Extract the (X, Y) coordinate from the center of the cell holding the provided text.  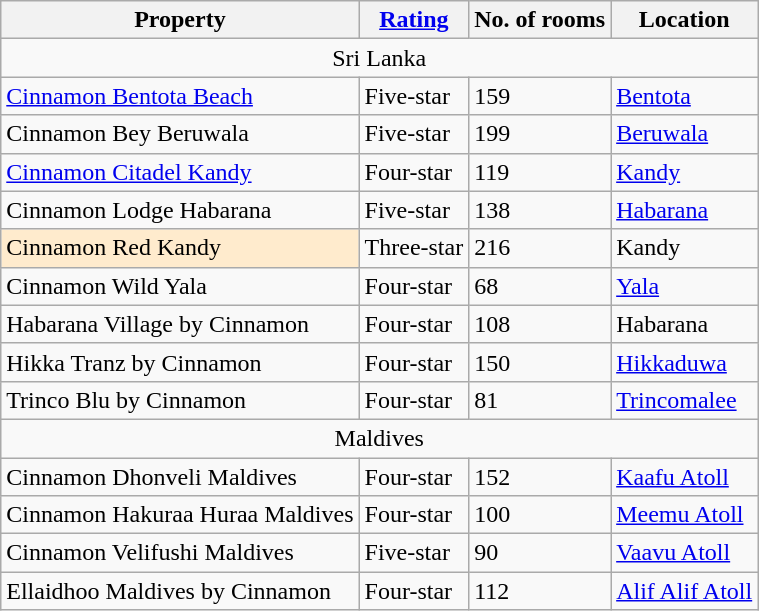
Bentota (684, 96)
Hikka Tranz by Cinnamon (180, 362)
159 (540, 96)
68 (540, 286)
90 (540, 553)
No. of rooms (540, 20)
138 (540, 210)
Hikkaduwa (684, 362)
Cinnamon Hakuraa Huraa Maldives (180, 515)
Vaavu Atoll (684, 553)
Cinnamon Dhonveli Maldives (180, 477)
Maldives (380, 438)
Location (684, 20)
Cinnamon Bey Beruwala (180, 134)
Cinnamon Bentota Beach (180, 96)
Property (180, 20)
Habarana Village by Cinnamon (180, 324)
108 (540, 324)
Beruwala (684, 134)
216 (540, 248)
199 (540, 134)
112 (540, 591)
81 (540, 400)
Ellaidhoo Maldives by Cinnamon (180, 591)
Alif Alif Atoll (684, 591)
Cinnamon Wild Yala (180, 286)
Cinnamon Velifushi Maldives (180, 553)
Kaafu Atoll (684, 477)
Yala (684, 286)
Sri Lanka (380, 58)
Three-star (414, 248)
Trinco Blu by Cinnamon (180, 400)
Trincomalee (684, 400)
Cinnamon Red Kandy (180, 248)
152 (540, 477)
119 (540, 172)
150 (540, 362)
Rating (414, 20)
Meemu Atoll (684, 515)
Cinnamon Citadel Kandy (180, 172)
100 (540, 515)
Cinnamon Lodge Habarana (180, 210)
